Capture the cell that displays the provided text and extract its (x, y) central coordinate. 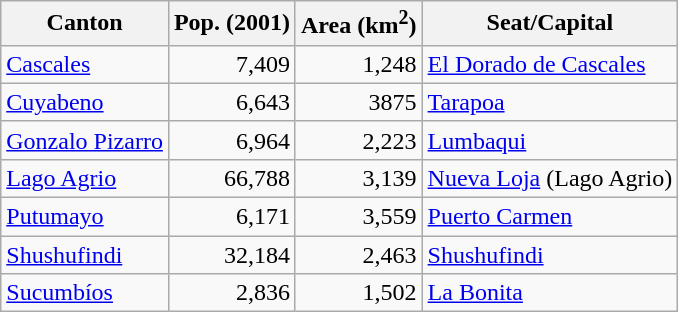
Canton (85, 24)
3,559 (358, 217)
6,964 (232, 140)
2,836 (232, 293)
66,788 (232, 178)
6,171 (232, 217)
32,184 (232, 255)
La Bonita (550, 293)
1,502 (358, 293)
Area (km2) (358, 24)
Nueva Loja (Lago Agrio) (550, 178)
Cascales (85, 64)
Puerto Carmen (550, 217)
Cuyabeno (85, 102)
El Dorado de Cascales (550, 64)
2,463 (358, 255)
Seat/Capital (550, 24)
6,643 (232, 102)
Sucumbíos (85, 293)
7,409 (232, 64)
Tarapoa (550, 102)
3875 (358, 102)
1,248 (358, 64)
Pop. (2001) (232, 24)
Putumayo (85, 217)
Lago Agrio (85, 178)
3,139 (358, 178)
Lumbaqui (550, 140)
Gonzalo Pizarro (85, 140)
2,223 (358, 140)
